From the cell containing the given text, extract its center point as (x, y) coordinate. 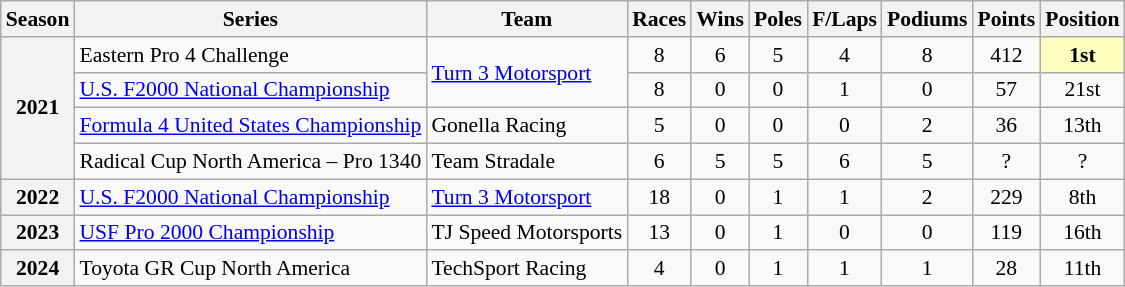
8th (1082, 197)
16th (1082, 233)
Poles (778, 19)
Points (1006, 19)
1st (1082, 55)
57 (1006, 90)
2024 (38, 269)
412 (1006, 55)
13th (1082, 126)
TechSport Racing (526, 269)
Team (526, 19)
Wins (720, 19)
Toyota GR Cup North America (250, 269)
2021 (38, 108)
USF Pro 2000 Championship (250, 233)
Gonella Racing (526, 126)
11th (1082, 269)
F/Laps (844, 19)
36 (1006, 126)
Eastern Pro 4 Challenge (250, 55)
Radical Cup North America – Pro 1340 (250, 162)
119 (1006, 233)
2022 (38, 197)
Team Stradale (526, 162)
Formula 4 United States Championship (250, 126)
18 (659, 197)
Podiums (928, 19)
Races (659, 19)
13 (659, 233)
21st (1082, 90)
TJ Speed Motorsports (526, 233)
Season (38, 19)
28 (1006, 269)
229 (1006, 197)
Position (1082, 19)
Series (250, 19)
2023 (38, 233)
